From the cell containing the given text, extract its center point as (X, Y) coordinate. 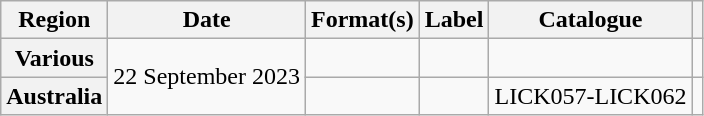
Format(s) (363, 20)
LICK057-LICK062 (590, 96)
Australia (54, 96)
Various (54, 58)
Label (454, 20)
22 September 2023 (207, 77)
Date (207, 20)
Region (54, 20)
Catalogue (590, 20)
